Extract the [X, Y] coordinate from the center of the cell holding the provided text.  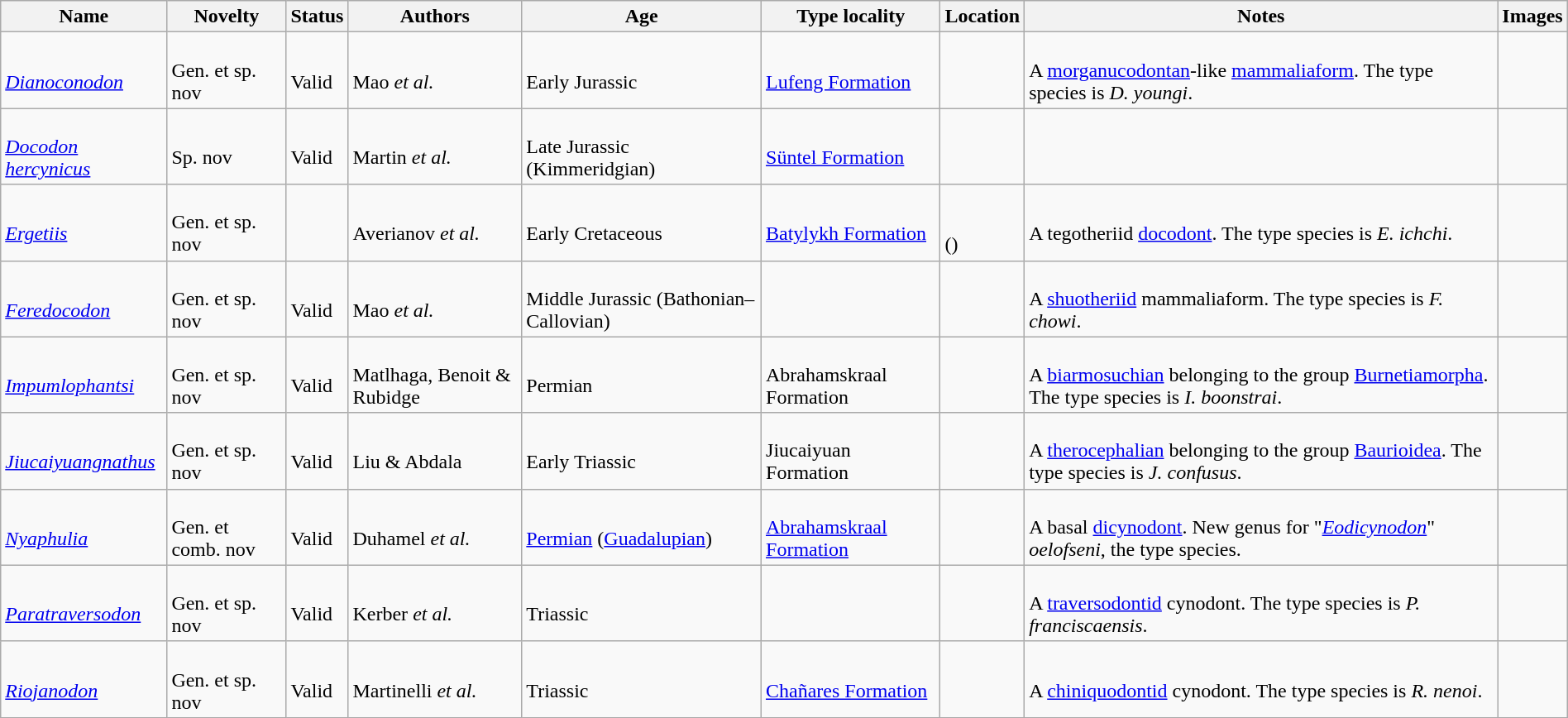
Type locality [851, 17]
Gen. et comb. nov [227, 527]
Authors [435, 17]
A biarmosuchian belonging to the group Burnetiamorpha. The type species is I. boonstrai. [1261, 375]
Novelty [227, 17]
Nyaphulia [84, 527]
Late Jurassic (Kimmeridgian) [642, 146]
() [982, 223]
Early Cretaceous [642, 223]
A chiniquodontid cynodont. The type species is R. nenoi. [1261, 679]
A shuotheriid mammaliaform. The type species is F. chowi. [1261, 299]
Sp. nov [227, 146]
Images [1532, 17]
Permian (Guadalupian) [642, 527]
Riojanodon [84, 679]
A basal dicynodont. New genus for "Eodicynodon" oelofseni, the type species. [1261, 527]
Notes [1261, 17]
Ergetiis [84, 223]
A traversodontid cynodont. The type species is P. franciscaensis. [1261, 603]
Chañares Formation [851, 679]
Middle Jurassic (Bathonian–Callovian) [642, 299]
Jiucaiyuangnathus [84, 451]
Age [642, 17]
Kerber et al. [435, 603]
A tegotheriid docodont. The type species is E. ichchi. [1261, 223]
Lufeng Formation [851, 70]
A therocephalian belonging to the group Baurioidea. The type species is J. confusus. [1261, 451]
Docodon hercynicus [84, 146]
Early Triassic [642, 451]
Martin et al. [435, 146]
Permian [642, 375]
Status [318, 17]
Location [982, 17]
Matlhaga, Benoit & Rubidge [435, 375]
Feredocodon [84, 299]
A morganucodontan-like mammaliaform. The type species is D. youngi. [1261, 70]
Averianov et al. [435, 223]
Jiucaiyuan Formation [851, 451]
Name [84, 17]
Martinelli et al. [435, 679]
Early Jurassic [642, 70]
Dianoconodon [84, 70]
Paratraversodon [84, 603]
Impumlophantsi [84, 375]
Duhamel et al. [435, 527]
Batylykh Formation [851, 223]
Süntel Formation [851, 146]
Liu & Abdala [435, 451]
